Output the (X, Y) coordinate of the center of the cell containing the given text.  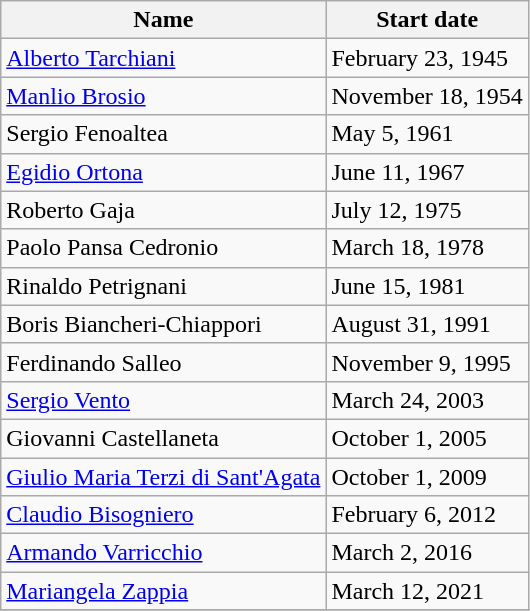
Claudio Bisogniero (164, 515)
November 9, 1995 (427, 362)
February 23, 1945 (427, 58)
March 12, 2021 (427, 591)
Roberto Gaja (164, 210)
Start date (427, 20)
November 18, 1954 (427, 96)
March 2, 2016 (427, 553)
June 11, 1967 (427, 172)
August 31, 1991 (427, 324)
Sergio Fenoaltea (164, 134)
February 6, 2012 (427, 515)
October 1, 2009 (427, 477)
Giovanni Castellaneta (164, 438)
Sergio Vento (164, 400)
March 24, 2003 (427, 400)
May 5, 1961 (427, 134)
June 15, 1981 (427, 286)
Alberto Tarchiani (164, 58)
Mariangela Zappia (164, 591)
October 1, 2005 (427, 438)
Name (164, 20)
Ferdinando Salleo (164, 362)
Boris Biancheri-Chiappori (164, 324)
March 18, 1978 (427, 248)
Egidio Ortona (164, 172)
Rinaldo Petrignani (164, 286)
Armando Varricchio (164, 553)
Paolo Pansa Cedronio (164, 248)
Manlio Brosio (164, 96)
July 12, 1975 (427, 210)
Giulio Maria Terzi di Sant'Agata (164, 477)
